From the cell containing the given text, extract its center point as [X, Y] coordinate. 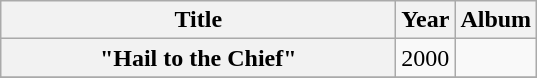
"Hail to the Chief" [198, 58]
Title [198, 20]
2000 [426, 58]
Year [426, 20]
Album [496, 20]
